Detect which cell encompasses the target text, then output its (X, Y) center coordinate. 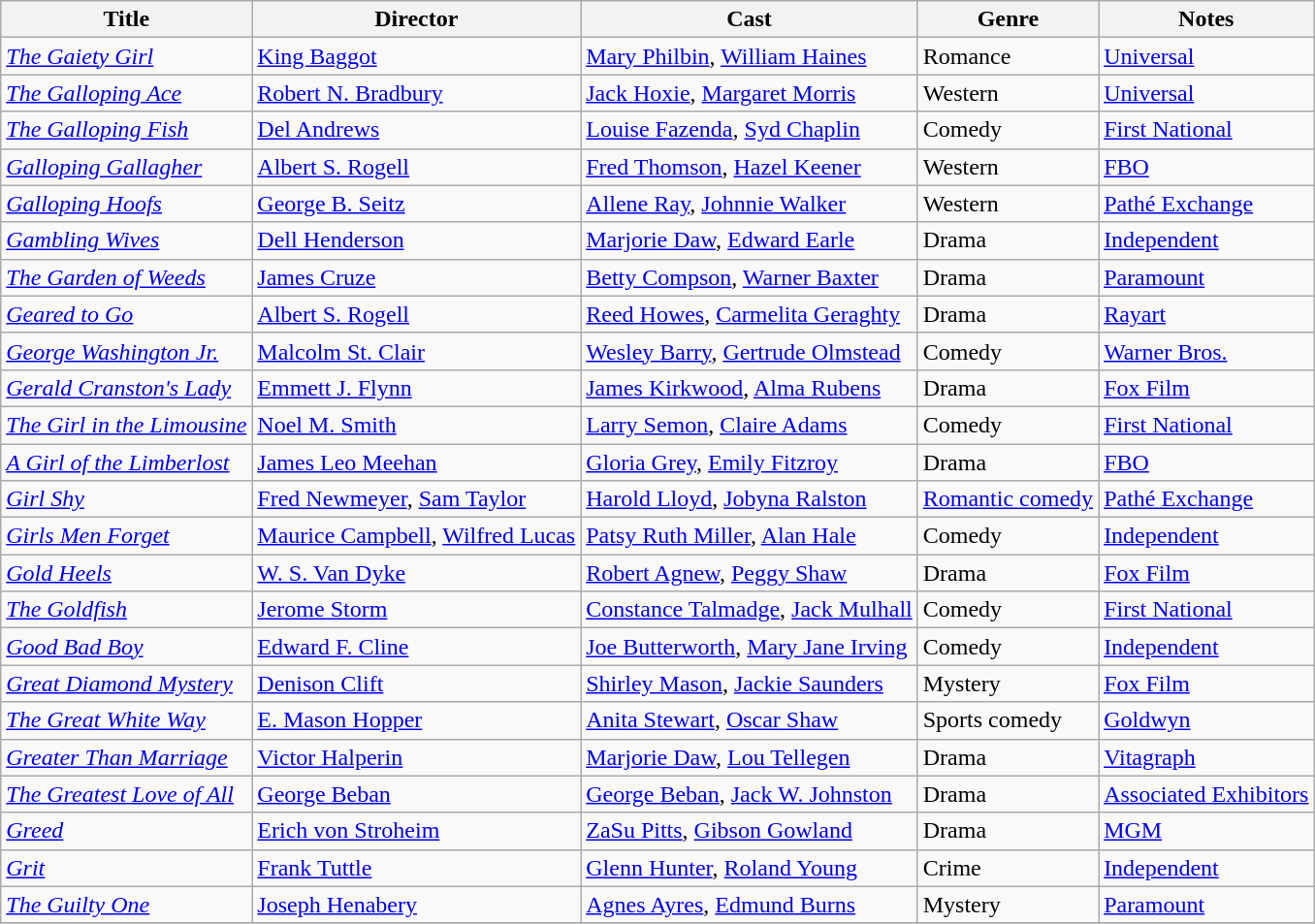
Dell Henderson (417, 240)
Larry Semon, Claire Adams (750, 425)
Shirley Mason, Jackie Saunders (750, 684)
Mary Philbin, William Haines (750, 56)
The Garden of Weeds (126, 277)
The Gaiety Girl (126, 56)
Wesley Barry, Gertrude Olmstead (750, 351)
Jack Hoxie, Margaret Morris (750, 93)
Joseph Henabery (417, 905)
Gold Heels (126, 573)
Rayart (1206, 314)
The Galloping Fish (126, 130)
Crime (1008, 868)
Galloping Hoofs (126, 204)
Robert Agnew, Peggy Shaw (750, 573)
Vitagraph (1206, 757)
George B. Seitz (417, 204)
Denison Clift (417, 684)
Reed Howes, Carmelita Geraghty (750, 314)
Gerald Cranston's Lady (126, 388)
Edward F. Cline (417, 647)
The Guilty One (126, 905)
Fred Newmeyer, Sam Taylor (417, 499)
Fred Thomson, Hazel Keener (750, 167)
W. S. Van Dyke (417, 573)
Romantic comedy (1008, 499)
Harold Lloyd, Jobyna Ralston (750, 499)
Notes (1206, 19)
Gloria Grey, Emily Fitzroy (750, 462)
Erich von Stroheim (417, 831)
Glenn Hunter, Roland Young (750, 868)
Louise Fazenda, Syd Chaplin (750, 130)
Romance (1008, 56)
Jerome Storm (417, 610)
Patsy Ruth Miller, Alan Hale (750, 536)
Girls Men Forget (126, 536)
ZaSu Pitts, Gibson Gowland (750, 831)
Goldwyn (1206, 720)
Director (417, 19)
George Beban (417, 794)
Maurice Campbell, Wilfred Lucas (417, 536)
Noel M. Smith (417, 425)
Betty Compson, Warner Baxter (750, 277)
Robert N. Bradbury (417, 93)
E. Mason Hopper (417, 720)
The Girl in the Limousine (126, 425)
Greed (126, 831)
Del Andrews (417, 130)
Cast (750, 19)
Genre (1008, 19)
James Leo Meehan (417, 462)
Associated Exhibitors (1206, 794)
Great Diamond Mystery (126, 684)
Joe Butterworth, Mary Jane Irving (750, 647)
Frank Tuttle (417, 868)
Malcolm St. Clair (417, 351)
Warner Bros. (1206, 351)
Gambling Wives (126, 240)
Galloping Gallagher (126, 167)
Girl Shy (126, 499)
Marjorie Daw, Lou Tellegen (750, 757)
Geared to Go (126, 314)
James Cruze (417, 277)
Agnes Ayres, Edmund Burns (750, 905)
Title (126, 19)
The Galloping Ace (126, 93)
Anita Stewart, Oscar Shaw (750, 720)
George Washington Jr. (126, 351)
Victor Halperin (417, 757)
Emmett J. Flynn (417, 388)
A Girl of the Limberlost (126, 462)
Greater Than Marriage (126, 757)
Sports comedy (1008, 720)
MGM (1206, 831)
Allene Ray, Johnnie Walker (750, 204)
James Kirkwood, Alma Rubens (750, 388)
Grit (126, 868)
King Baggot (417, 56)
Good Bad Boy (126, 647)
The Great White Way (126, 720)
Marjorie Daw, Edward Earle (750, 240)
The Greatest Love of All (126, 794)
Constance Talmadge, Jack Mulhall (750, 610)
George Beban, Jack W. Johnston (750, 794)
The Goldfish (126, 610)
